Detect which cell encompasses the target text, then output its [x, y] center coordinate. 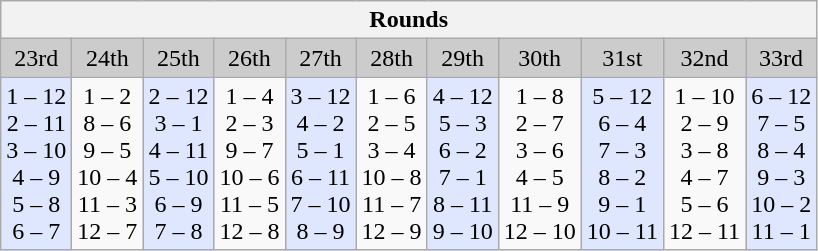
24th [108, 58]
23rd [36, 58]
3 – 124 – 25 – 16 – 117 – 108 – 9 [320, 164]
1 – 28 – 69 – 510 – 411 – 312 – 7 [108, 164]
31st [622, 58]
33rd [782, 58]
30th [540, 58]
29th [462, 58]
1 – 102 – 93 – 84 – 75 – 612 – 11 [704, 164]
5 – 126 – 47 – 38 – 29 – 110 – 11 [622, 164]
1 – 122 – 113 – 104 – 95 – 86 – 7 [36, 164]
32nd [704, 58]
28th [392, 58]
4 – 125 – 36 – 27 – 18 – 119 – 10 [462, 164]
26th [250, 58]
27th [320, 58]
1 – 62 – 53 – 410 – 811 – 712 – 9 [392, 164]
6 – 127 – 58 – 49 – 310 – 211 – 1 [782, 164]
Rounds [409, 20]
2 – 123 – 14 – 115 – 106 – 97 – 8 [178, 164]
1 – 82 – 73 – 64 – 511 – 912 – 10 [540, 164]
1 – 42 – 39 – 710 – 611 – 512 – 8 [250, 164]
25th [178, 58]
